Locate the cell with the specified text and output its (X, Y) center coordinate. 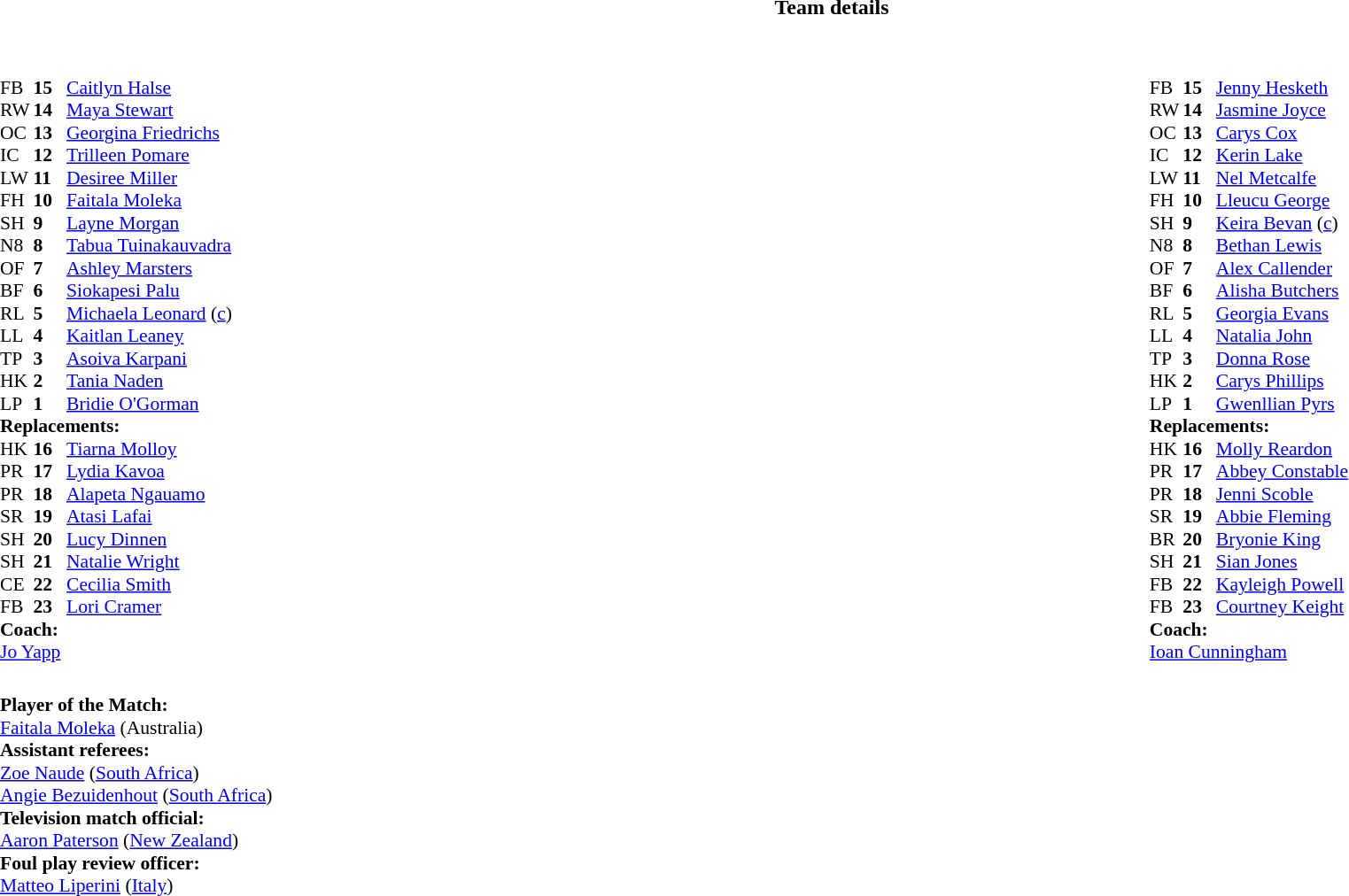
Tania Naden (149, 382)
Faitala Moleka (149, 201)
Jenni Scoble (1283, 494)
Molly Reardon (1283, 449)
Bryonie King (1283, 539)
Layne Morgan (149, 223)
Kerin Lake (1283, 155)
Carys Phillips (1283, 382)
Georgina Friedrichs (149, 133)
Tiarna Molloy (149, 449)
Caitlyn Halse (149, 88)
Gwenllian Pyrs (1283, 404)
Jenny Hesketh (1283, 88)
Alapeta Ngauamo (149, 494)
Siokapesi Palu (149, 291)
Ioan Cunningham (1249, 653)
Trilleen Pomare (149, 155)
Sian Jones (1283, 562)
Ashley Marsters (149, 268)
Atasi Lafai (149, 516)
Asoiva Karpani (149, 359)
Lucy Dinnen (149, 539)
Lori Cramer (149, 606)
Tabua Tuinakauvadra (149, 245)
Donna Rose (1283, 359)
Lydia Kavoa (149, 472)
BR (1167, 539)
Alisha Butchers (1283, 291)
CE (17, 584)
Kayleigh Powell (1283, 584)
Jasmine Joyce (1283, 111)
Maya Stewart (149, 111)
Natalia John (1283, 336)
Lleucu George (1283, 201)
Courtney Keight (1283, 606)
Abbey Constable (1283, 472)
Kaitlan Leaney (149, 336)
Michaela Leonard (c) (149, 313)
Alex Callender (1283, 268)
Jo Yapp (116, 653)
Desiree Miller (149, 178)
Bridie O'Gorman (149, 404)
Cecilia Smith (149, 584)
Carys Cox (1283, 133)
Natalie Wright (149, 562)
Keira Bevan (c) (1283, 223)
Abbie Fleming (1283, 516)
Bethan Lewis (1283, 245)
Georgia Evans (1283, 313)
Nel Metcalfe (1283, 178)
